Find where the given text appears and provide that cell's center as (X, Y) coordinate. 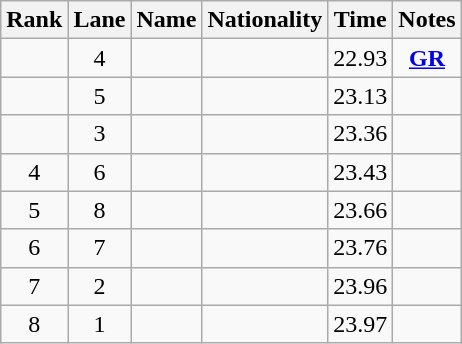
Time (360, 20)
23.13 (360, 96)
23.96 (360, 286)
23.76 (360, 248)
Rank (34, 20)
23.66 (360, 210)
1 (100, 324)
23.97 (360, 324)
2 (100, 286)
3 (100, 134)
22.93 (360, 58)
Nationality (265, 20)
Notes (427, 20)
23.43 (360, 172)
GR (427, 58)
23.36 (360, 134)
Lane (100, 20)
Name (166, 20)
